Detect which cell encompasses the target text, then output its (X, Y) center coordinate. 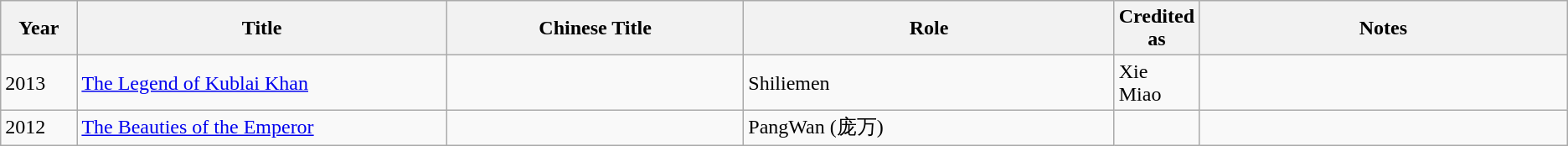
Year (39, 29)
Xie Miao (1156, 82)
2012 (39, 128)
Notes (1384, 29)
2013 (39, 82)
The Legend of Kublai Khan (262, 82)
Shiliemen (929, 82)
Title (262, 29)
Role (929, 29)
Chinese Title (595, 29)
The Beauties of the Emperor (262, 128)
PangWan (庞万) (929, 128)
Credited as (1156, 29)
